Find where the given text appears and provide that cell's center as [X, Y] coordinate. 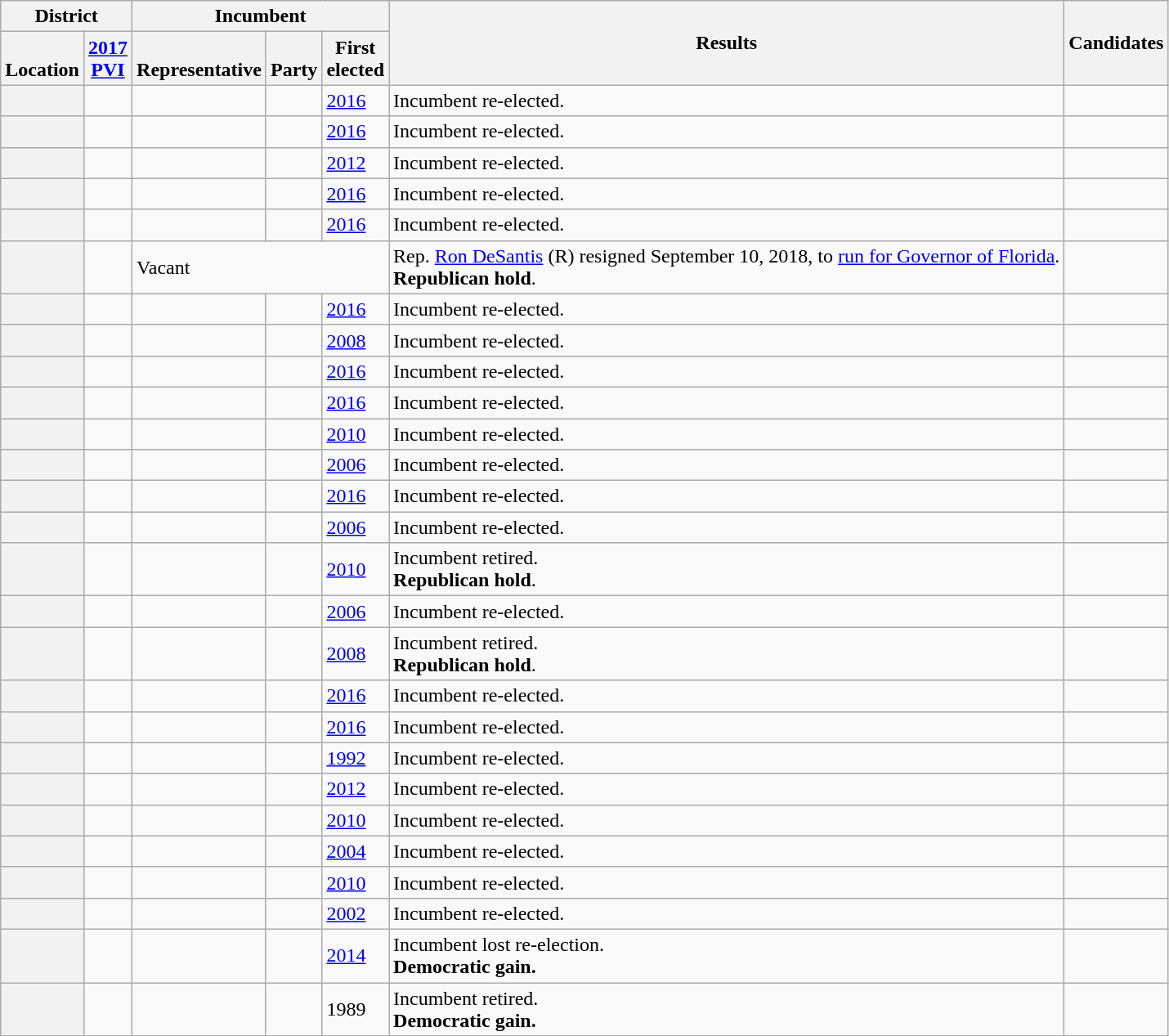
2017PVI [108, 59]
Representative [199, 59]
Rep. Ron DeSantis (R) resigned September 10, 2018, to run for Governor of Florida.Republican hold. [727, 267]
2002 [356, 913]
Firstelected [356, 59]
Party [293, 59]
2014 [356, 955]
Incumbent [261, 16]
2004 [356, 851]
Vacant [261, 267]
District [67, 16]
Incumbent lost re-election.Democratic gain. [727, 955]
Location [43, 59]
Results [727, 43]
1989 [356, 1009]
Candidates [1117, 43]
Incumbent retired.Democratic gain. [727, 1009]
1992 [356, 758]
